Identify which cell holds the provided text, then report its (x, y) central coordinate. 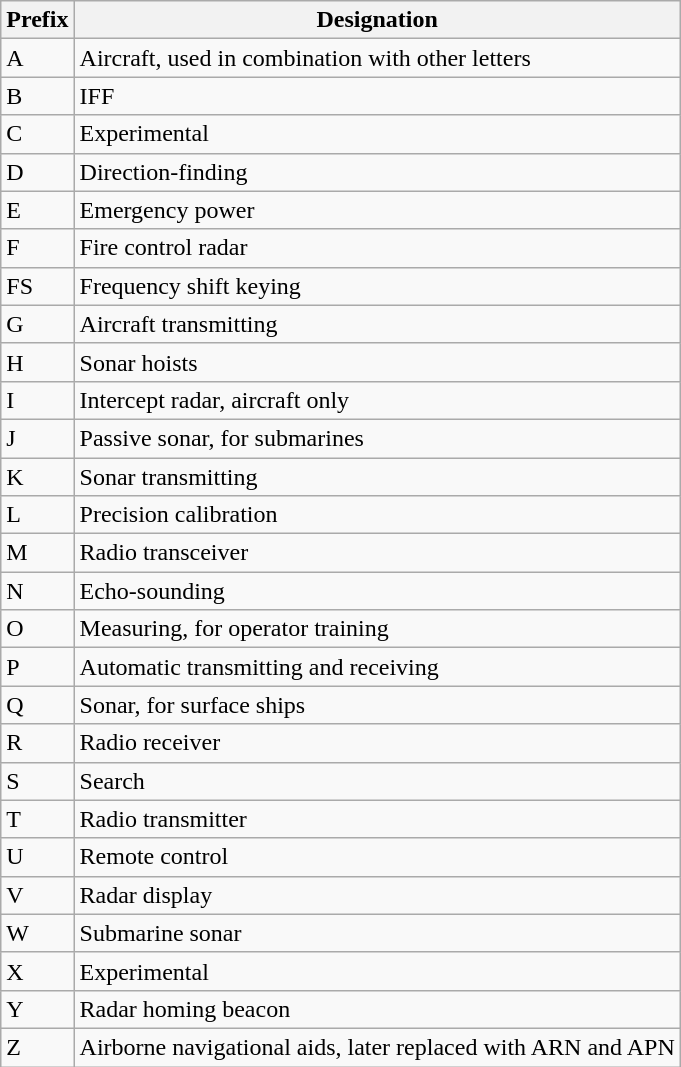
Prefix (38, 20)
Fire control radar (377, 248)
Emergency power (377, 210)
S (38, 781)
IFF (377, 96)
Submarine sonar (377, 933)
W (38, 933)
Sonar transmitting (377, 477)
O (38, 629)
X (38, 971)
FS (38, 286)
Q (38, 705)
Aircraft transmitting (377, 324)
Z (38, 1047)
P (38, 667)
A (38, 58)
Radar homing beacon (377, 1009)
F (38, 248)
I (38, 400)
Radio receiver (377, 743)
Frequency shift keying (377, 286)
C (38, 134)
Sonar hoists (377, 362)
Radar display (377, 895)
L (38, 515)
G (38, 324)
Echo-sounding (377, 591)
Designation (377, 20)
Y (38, 1009)
U (38, 857)
Search (377, 781)
Passive sonar, for submarines (377, 438)
T (38, 819)
J (38, 438)
B (38, 96)
Remote control (377, 857)
Aircraft, used in combination with other letters (377, 58)
D (38, 172)
Radio transmitter (377, 819)
Direction-finding (377, 172)
N (38, 591)
Airborne navigational aids, later replaced with ARN and APN (377, 1047)
V (38, 895)
Sonar, for surface ships (377, 705)
R (38, 743)
Intercept radar, aircraft only (377, 400)
H (38, 362)
K (38, 477)
Automatic transmitting and receiving (377, 667)
Radio transceiver (377, 553)
Measuring, for operator training (377, 629)
E (38, 210)
Precision calibration (377, 515)
M (38, 553)
